Pinpoint the cell where the given text exists, returning its (X, Y) midpoint coordinate. 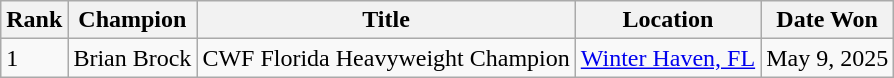
CWF Florida Heavyweight Champion (386, 58)
Winter Haven, FL (668, 58)
Champion (132, 20)
Brian Brock (132, 58)
Title (386, 20)
May 9, 2025 (828, 58)
Rank (34, 20)
1 (34, 58)
Date Won (828, 20)
Location (668, 20)
